For the text-containing cell, return its midpoint in (X, Y) coordinate format. 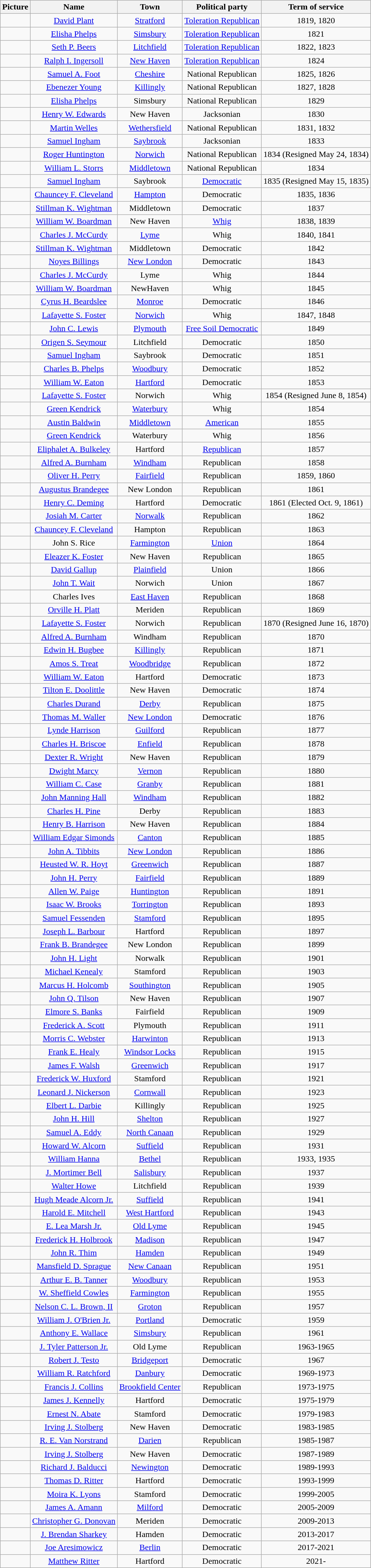
Isaac W. Brooks (74, 905)
1921 (316, 1079)
1923 (316, 1092)
1865 (316, 556)
Huntington (150, 891)
Joseph L. Barbour (74, 931)
1835 (Resigned May 15, 1835) (316, 181)
1882 (316, 797)
1834 (316, 168)
Amos S. Treat (74, 663)
1853 (316, 382)
Morris C. Webster (74, 1039)
Charles Ives (74, 597)
1833 (316, 141)
David Gallup (74, 569)
Portland (150, 1320)
1967 (316, 1360)
2017-2021 (316, 1548)
Granby (150, 784)
1941 (316, 1199)
John H. Light (74, 958)
Harold E. Mitchell (74, 1213)
Term of service (316, 7)
1905 (316, 985)
1927 (316, 1119)
1863 (316, 529)
1876 (316, 717)
1929 (316, 1132)
Ernest N. Abate (74, 1413)
Thomas M. Waller (74, 717)
1840, 1841 (316, 235)
1877 (316, 730)
Charles B. Phelps (74, 369)
1885 (316, 838)
2009-2013 (316, 1521)
Samuel A. Eddy (74, 1132)
1834 (Resigned May 24, 1834) (316, 154)
James A. Amann (74, 1507)
J. Mortimer Bell (74, 1172)
1909 (316, 1012)
Marcus H. Holcomb (74, 985)
1903 (316, 971)
1880 (316, 770)
Roger Huntington (74, 154)
1866 (316, 569)
1850 (316, 342)
1957 (316, 1306)
Torrington (150, 905)
1830 (316, 114)
1951 (316, 1266)
Enfield (150, 744)
1842 (316, 248)
Frederick H. Holbrook (74, 1239)
Plainfield (150, 569)
Seth P. Beers (74, 47)
Dexter R. Wright (74, 757)
Bethel (150, 1159)
1845 (316, 288)
Groton (150, 1306)
1878 (316, 744)
Shelton (150, 1119)
James F. Walsh (74, 1065)
Howard W. Alcorn (74, 1146)
Canton (150, 838)
2005-2009 (316, 1507)
1835, 1836 (316, 195)
1901 (316, 958)
Lynde Harrison (74, 730)
Edwin H. Bugbee (74, 650)
Name (74, 7)
Brookfield Center (150, 1387)
1867 (316, 583)
1953 (316, 1280)
J. Tyler Patterson Jr. (74, 1347)
1961 (316, 1333)
1884 (316, 824)
Milford (150, 1507)
1846 (316, 302)
Southington (150, 985)
Joe Aresimowicz (74, 1548)
John H. Perry (74, 878)
1969-1973 (316, 1373)
1945 (316, 1226)
Walter Howe (74, 1186)
1856 (316, 436)
Danbury (150, 1373)
Ralph I. Ingersoll (74, 61)
1868 (316, 597)
1985-1987 (316, 1440)
1857 (316, 449)
Picture (15, 7)
Charles Durand (74, 704)
West Hartford (150, 1213)
Frederick A. Scott (74, 1025)
1831, 1832 (316, 127)
1855 (316, 422)
Anthony E. Wallace (74, 1333)
Origen S. Seymour (74, 342)
1861 (316, 489)
East Haven (150, 597)
1891 (316, 891)
Noyes Billings (74, 262)
Frank E. Healy (74, 1052)
1843 (316, 262)
Christopher G. Donovan (74, 1521)
2021- (316, 1561)
1893 (316, 905)
Michael Kenealy (74, 971)
Arthur E. B. Tanner (74, 1280)
1838, 1839 (316, 221)
1852 (316, 369)
William Edgar Simonds (74, 838)
1897 (316, 931)
1851 (316, 355)
1873 (316, 677)
1993-1999 (316, 1481)
1937 (316, 1172)
1870 (316, 637)
Darien (150, 1440)
1947 (316, 1239)
North Canaan (150, 1132)
Matthew Ritter (74, 1561)
Henry B. Harrison (74, 824)
1963-1965 (316, 1347)
1879 (316, 757)
Vernon (150, 770)
Salisbury (150, 1172)
1959 (316, 1320)
1864 (316, 543)
1881 (316, 784)
Moira K. Lyons (74, 1494)
Frederick W. Huxford (74, 1079)
William C. Case (74, 784)
Wethersfield (150, 127)
American (222, 422)
Monroe (150, 302)
1999-2005 (316, 1494)
Cornwall (150, 1092)
Eleazer K. Foster (74, 556)
1915 (316, 1052)
Tilton E. Doolittle (74, 690)
John H. Hill (74, 1119)
Bridgeport (150, 1360)
W. Sheffield Cowles (74, 1293)
Newington (150, 1467)
Guilford (150, 730)
Austin Baldwin (74, 422)
1854 (316, 409)
John Manning Hall (74, 797)
Josiah M. Carter (74, 516)
1871 (316, 650)
Hugh Meade Alcorn Jr. (74, 1199)
John S. Rice (74, 543)
2013-2017 (316, 1534)
Harwinton (150, 1039)
1822, 1823 (316, 47)
1819, 1820 (316, 20)
1955 (316, 1293)
Elmore S. Banks (74, 1012)
John Q. Tilson (74, 998)
New Canaan (150, 1266)
Samuel Fessenden (74, 918)
1979-1983 (316, 1413)
1825, 1826 (316, 74)
1895 (316, 918)
William Hanna (74, 1159)
Charles H. Pine (74, 811)
1907 (316, 998)
Dwight Marcy (74, 770)
Town (150, 7)
1859, 1860 (316, 476)
Political party (222, 7)
Samuel A. Foot (74, 74)
Cyrus H. Beardslee (74, 302)
1827, 1828 (316, 87)
1913 (316, 1039)
John T. Wait (74, 583)
James J. Kennelly (74, 1400)
Orville H. Platt (74, 610)
Heusted W. R. Hoyt (74, 864)
William R. Ratchford (74, 1373)
1973-1975 (316, 1387)
E. Lea Marsh Jr. (74, 1226)
Thomas D. Ritter (74, 1481)
William L. Storrs (74, 168)
1821 (316, 34)
1844 (316, 275)
1861 (Elected Oct. 9, 1861) (316, 503)
1949 (316, 1253)
Leonard J. Nickerson (74, 1092)
Elbert L. Darbie (74, 1106)
1889 (316, 878)
1837 (316, 208)
NewHaven (150, 288)
Martin Welles (74, 127)
Allen W. Paige (74, 891)
Eliphalet A. Bulkeley (74, 449)
1975-1979 (316, 1400)
Mansfield D. Sprague (74, 1266)
Stratford (150, 20)
Windsor Locks (150, 1052)
1874 (316, 690)
1870 (Resigned June 16, 1870) (316, 623)
Nelson C. L. Brown, II (74, 1306)
1854 (Resigned June 8, 1854) (316, 396)
William J. O'Brien Jr. (74, 1320)
David Plant (74, 20)
John A. Tibbits (74, 851)
Free Soil Democratic (222, 328)
Robert J. Testo (74, 1360)
1899 (316, 945)
Berlin (150, 1548)
Richard J. Balducci (74, 1467)
1849 (316, 328)
1989-1993 (316, 1467)
1875 (316, 704)
Woodbridge (150, 663)
1847, 1848 (316, 315)
Cheshire (150, 74)
1887 (316, 864)
John R. Thim (74, 1253)
1869 (316, 610)
Madison (150, 1239)
Francis J. Collins (74, 1387)
Henry W. Edwards (74, 114)
1824 (316, 61)
1939 (316, 1186)
Henry C. Deming (74, 503)
Frank B. Brandegee (74, 945)
1911 (316, 1025)
1872 (316, 663)
Ebenezer Young (74, 87)
1933, 1935 (316, 1159)
R. E. Van Norstrand (74, 1440)
Charles H. Briscoe (74, 744)
1987-1989 (316, 1454)
1983-1985 (316, 1427)
J. Brendan Sharkey (74, 1534)
1931 (316, 1146)
1917 (316, 1065)
1829 (316, 101)
1925 (316, 1106)
John C. Lewis (74, 328)
1858 (316, 462)
Augustus Brandegee (74, 489)
Oliver H. Perry (74, 476)
1862 (316, 516)
1943 (316, 1213)
1883 (316, 811)
1886 (316, 851)
